Capture the cell that displays the provided text and extract its [X, Y] central coordinate. 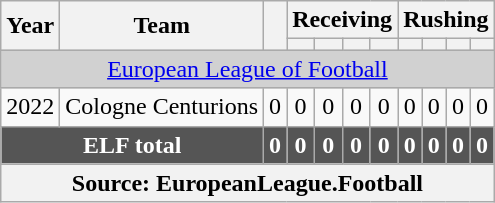
ELF total [132, 145]
European League of Football [248, 69]
Source: EuropeanLeague.Football [248, 183]
2022 [30, 107]
Receiving [342, 20]
Team [162, 26]
Cologne Centurions [162, 107]
Year [30, 26]
Rushing [446, 20]
